Return (X, Y) of the center of cell containing provided text 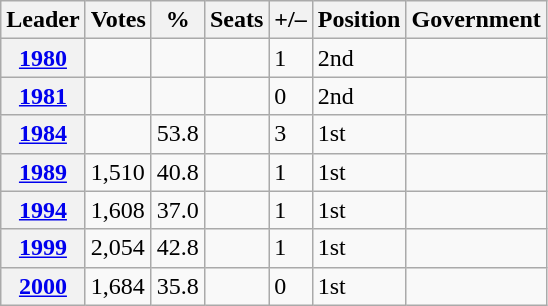
1,510 (118, 172)
+/– (290, 20)
1,684 (118, 286)
Seats (236, 20)
1,608 (118, 210)
1984 (43, 134)
1980 (43, 58)
37.0 (178, 210)
Government (476, 20)
40.8 (178, 172)
% (178, 20)
2000 (43, 286)
42.8 (178, 248)
2,054 (118, 248)
1989 (43, 172)
35.8 (178, 286)
1999 (43, 248)
1994 (43, 210)
Position (359, 20)
1981 (43, 96)
Votes (118, 20)
Leader (43, 20)
3 (290, 134)
53.8 (178, 134)
